Output the (X, Y) coordinate of the center of the cell containing the given text.  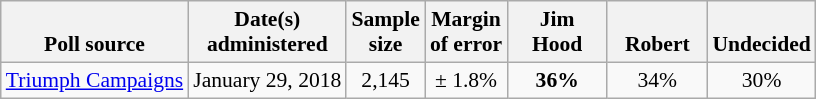
Poll source (94, 32)
Undecided (761, 32)
Date(s)administered (267, 32)
Robert (657, 32)
30% (761, 80)
January 29, 2018 (267, 80)
JimHood (557, 32)
± 1.8% (466, 80)
34% (657, 80)
Triumph Campaigns (94, 80)
36% (557, 80)
Marginof error (466, 32)
Samplesize (385, 32)
2,145 (385, 80)
